From the cell containing the given text, extract its center point as [x, y] coordinate. 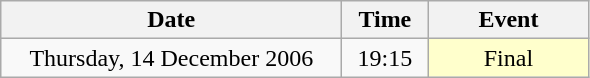
Thursday, 14 December 2006 [172, 58]
Final [508, 58]
Event [508, 20]
Date [172, 20]
19:15 [385, 58]
Time [385, 20]
